Determine the [x, y] coordinate at the center of the cell enclosing the given text.  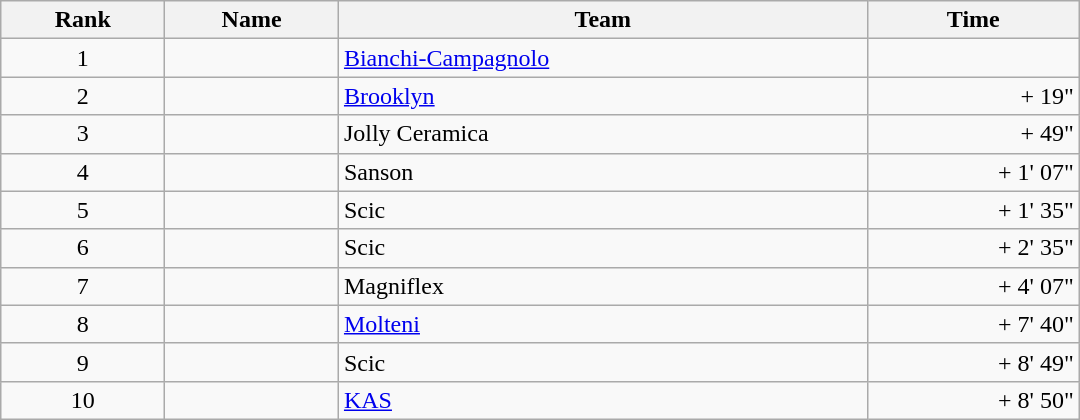
+ 8' 49" [973, 362]
Sanson [602, 172]
Bianchi-Campagnolo [602, 58]
3 [83, 134]
Jolly Ceramica [602, 134]
8 [83, 324]
1 [83, 58]
2 [83, 96]
+ 1' 35" [973, 210]
6 [83, 248]
Molteni [602, 324]
Time [973, 20]
+ 1' 07" [973, 172]
+ 8' 50" [973, 400]
9 [83, 362]
Rank [83, 20]
+ 2' 35" [973, 248]
Brooklyn [602, 96]
+ 19" [973, 96]
+ 4' 07" [973, 286]
Team [602, 20]
Name [252, 20]
5 [83, 210]
+ 7' 40" [973, 324]
4 [83, 172]
7 [83, 286]
Magniflex [602, 286]
10 [83, 400]
KAS [602, 400]
+ 49" [973, 134]
